Extract the (X, Y) coordinate from the center of the cell holding the provided text.  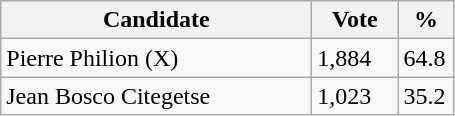
Vote (355, 20)
Jean Bosco Citegetse (156, 96)
1,884 (355, 58)
Candidate (156, 20)
% (426, 20)
1,023 (355, 96)
35.2 (426, 96)
Pierre Philion (X) (156, 58)
64.8 (426, 58)
